Scan for the cell matching the given text and deliver its (X, Y) coordinate at center. 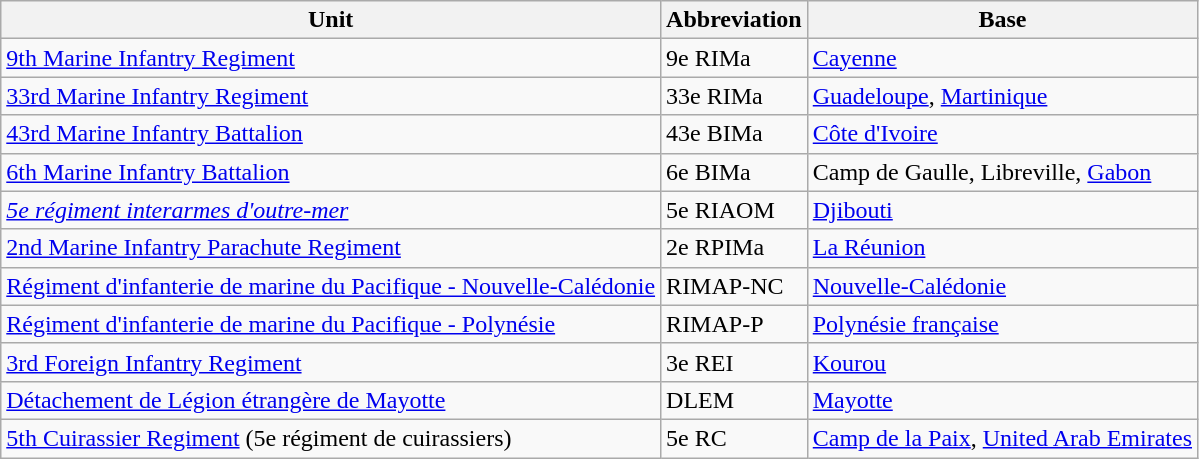
43e BIMa (734, 134)
6e BIMa (734, 172)
Kourou (1002, 362)
Camp de Gaulle, Libreville, Gabon (1002, 172)
5e RIAOM (734, 210)
Djibouti (1002, 210)
9e RIMa (734, 58)
3e REI (734, 362)
43rd Marine Infantry Battalion (331, 134)
Cayenne (1002, 58)
RIMAP-NC (734, 286)
Régiment d'infanterie de marine du Pacifique - Nouvelle-Calédonie (331, 286)
DLEM (734, 400)
Guadeloupe, Martinique (1002, 96)
Mayotte (1002, 400)
La Réunion (1002, 248)
3rd Foreign Infantry Regiment (331, 362)
Abbreviation (734, 20)
Nouvelle-Calédonie (1002, 286)
9th Marine Infantry Regiment (331, 58)
Régiment d'infanterie de marine du Pacifique - Polynésie (331, 324)
33e RIMa (734, 96)
Unit (331, 20)
5th Cuirassier Regiment (5e régiment de cuirassiers) (331, 438)
2nd Marine Infantry Parachute Regiment (331, 248)
Détachement de Légion étrangère de Mayotte (331, 400)
Camp de la Paix, United Arab Emirates (1002, 438)
Côte d'Ivoire (1002, 134)
5e RC (734, 438)
Polynésie française (1002, 324)
33rd Marine Infantry Regiment (331, 96)
5e régiment interarmes d'outre-mer (331, 210)
RIMAP-P (734, 324)
6th Marine Infantry Battalion (331, 172)
Base (1002, 20)
2e RPIMa (734, 248)
